Capture the cell that displays the provided text and extract its (X, Y) central coordinate. 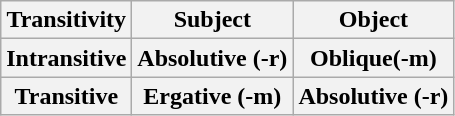
Ergative (-m) (212, 96)
Transitive (66, 96)
Object (374, 20)
Oblique(-m) (374, 58)
Subject (212, 20)
Intransitive (66, 58)
Transitivity (66, 20)
